Provide the (x, y) coordinate of the cell's center where the given text is located.  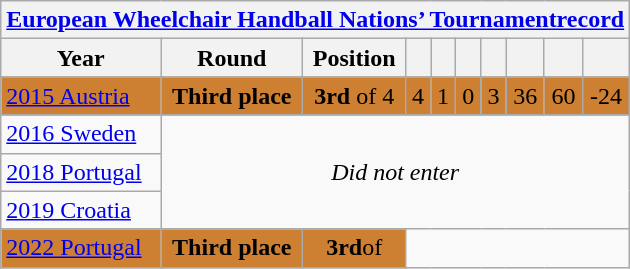
-24 (606, 96)
European Wheelchair Handball Nations’ Tournamentrecord (316, 20)
Position (354, 58)
3 (494, 96)
3rdof (354, 248)
Year (81, 58)
60 (563, 96)
3rd of 4 (354, 96)
Did not enter (396, 172)
36 (525, 96)
2019 Croatia (81, 210)
4 (418, 96)
2015 Austria (81, 96)
1 (442, 96)
Round (232, 58)
0 (468, 96)
2018 Portugal (81, 172)
2022 Portugal (81, 248)
2016 Sweden (81, 134)
